From the cell containing the given text, extract its center point as (X, Y) coordinate. 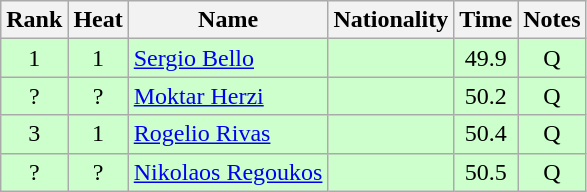
Nikolaos Regoukos (228, 172)
Sergio Bello (228, 58)
Rogelio Rivas (228, 134)
Rank (34, 20)
Heat (98, 20)
Notes (552, 20)
Time (486, 20)
Name (228, 20)
Nationality (391, 20)
49.9 (486, 58)
50.2 (486, 96)
50.5 (486, 172)
50.4 (486, 134)
3 (34, 134)
Moktar Herzi (228, 96)
